Detect which cell encompasses the target text, then output its (x, y) center coordinate. 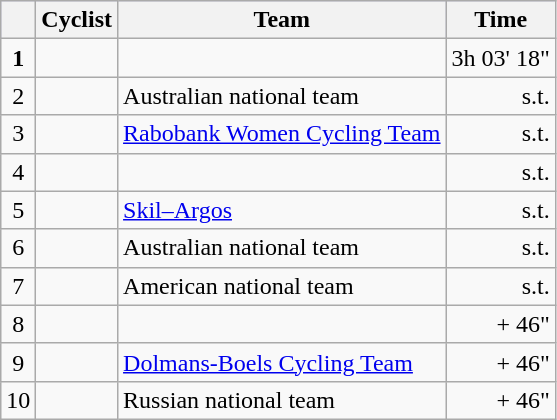
10 (18, 400)
Russian national team (282, 400)
4 (18, 172)
Time (500, 20)
6 (18, 248)
1 (18, 58)
2 (18, 96)
Cyclist (77, 20)
Rabobank Women Cycling Team (282, 134)
5 (18, 210)
3 (18, 134)
3h 03' 18" (500, 58)
7 (18, 286)
Skil–Argos (282, 210)
Team (282, 20)
9 (18, 362)
Dolmans-Boels Cycling Team (282, 362)
American national team (282, 286)
8 (18, 324)
